Capture the cell that displays the provided text and extract its (x, y) central coordinate. 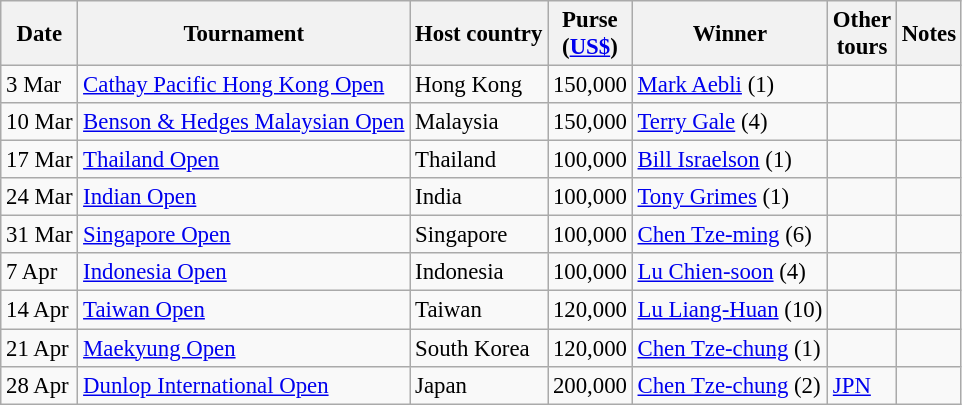
3 Mar (40, 85)
Chen Tze-chung (1) (730, 348)
Mark Aebli (1) (730, 85)
28 Apr (40, 385)
7 Apr (40, 273)
India (479, 197)
Japan (479, 385)
24 Mar (40, 197)
Thailand Open (244, 160)
Indian Open (244, 197)
Terry Gale (4) (730, 122)
Winner (730, 34)
Singapore (479, 235)
Tournament (244, 34)
Indonesia Open (244, 273)
10 Mar (40, 122)
Chen Tze-ming (6) (730, 235)
Indonesia (479, 273)
Lu Chien-soon (4) (730, 273)
Lu Liang-Huan (10) (730, 310)
200,000 (590, 385)
JPN (862, 385)
Notes (928, 34)
Hong Kong (479, 85)
Malaysia (479, 122)
Purse(US$) (590, 34)
South Korea (479, 348)
Host country (479, 34)
21 Apr (40, 348)
Singapore Open (244, 235)
14 Apr (40, 310)
Thailand (479, 160)
Taiwan Open (244, 310)
31 Mar (40, 235)
Bill Israelson (1) (730, 160)
Tony Grimes (1) (730, 197)
Cathay Pacific Hong Kong Open (244, 85)
17 Mar (40, 160)
Benson & Hedges Malaysian Open (244, 122)
Date (40, 34)
Othertours (862, 34)
Maekyung Open (244, 348)
Taiwan (479, 310)
Chen Tze-chung (2) (730, 385)
Dunlop International Open (244, 385)
